For the text-containing cell, return its midpoint in (x, y) coordinate format. 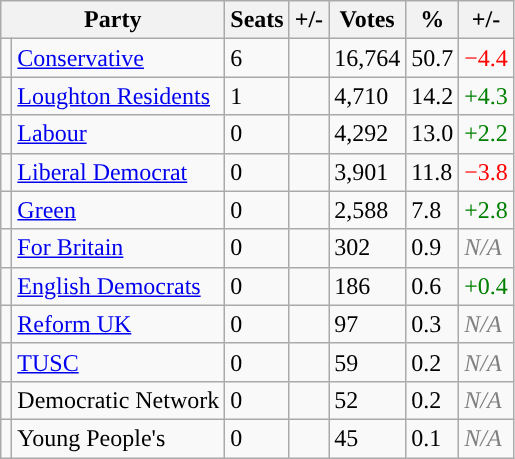
45 (368, 438)
0.1 (432, 438)
1 (257, 96)
Democratic Network (118, 400)
TUSC (118, 362)
0.3 (432, 324)
302 (368, 248)
97 (368, 324)
+0.4 (486, 286)
+2.8 (486, 210)
0.9 (432, 248)
For Britain (118, 248)
Loughton Residents (118, 96)
14.2 (432, 96)
Liberal Democrat (118, 172)
50.7 (432, 58)
Reform UK (118, 324)
7.8 (432, 210)
Labour (118, 134)
Seats (257, 20)
2,588 (368, 210)
11.8 (432, 172)
+2.2 (486, 134)
186 (368, 286)
Party (113, 20)
Votes (368, 20)
3,901 (368, 172)
Green (118, 210)
−3.8 (486, 172)
16,764 (368, 58)
% (432, 20)
6 (257, 58)
−4.4 (486, 58)
4,292 (368, 134)
4,710 (368, 96)
13.0 (432, 134)
59 (368, 362)
Conservative (118, 58)
Young People's (118, 438)
0.6 (432, 286)
English Democrats (118, 286)
+4.3 (486, 96)
52 (368, 400)
